Output the (X, Y) coordinate of the center of the cell containing the given text.  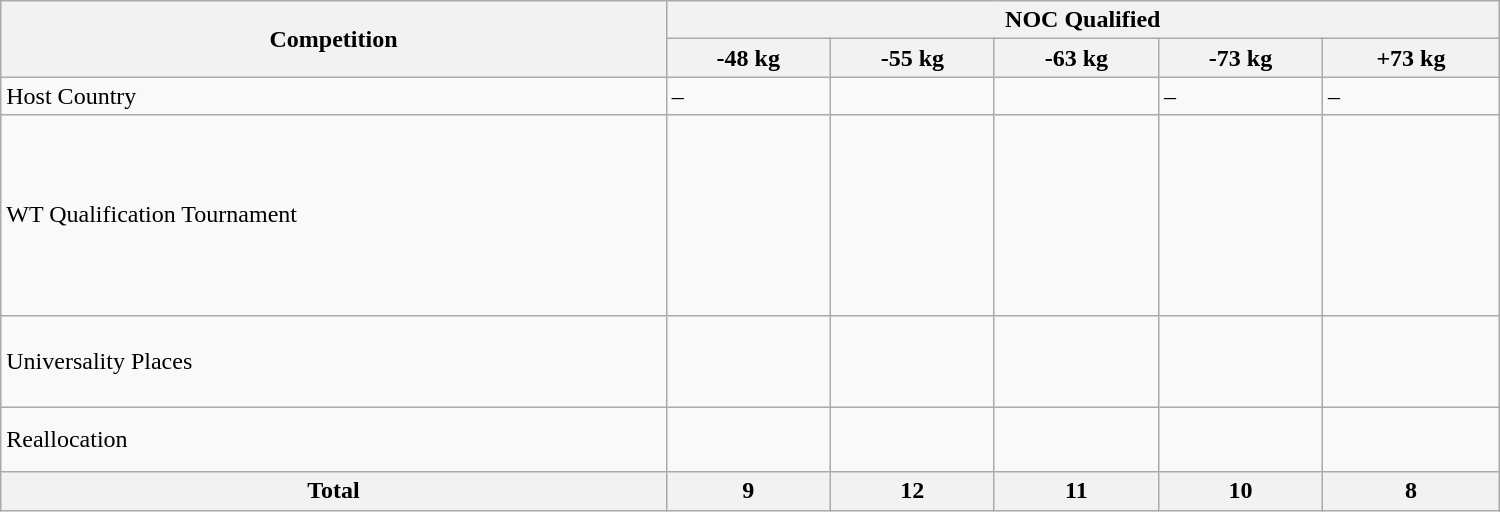
-48 kg (748, 58)
+73 kg (1412, 58)
NOC Qualified (1082, 20)
-55 kg (912, 58)
Host Country (334, 96)
Universality Places (334, 361)
10 (1240, 491)
Reallocation (334, 440)
8 (1412, 491)
-73 kg (1240, 58)
WT Qualification Tournament (334, 215)
12 (912, 491)
Competition (334, 39)
-63 kg (1076, 58)
11 (1076, 491)
Total (334, 491)
9 (748, 491)
